Locate the cell with the specified text and output its [X, Y] center coordinate. 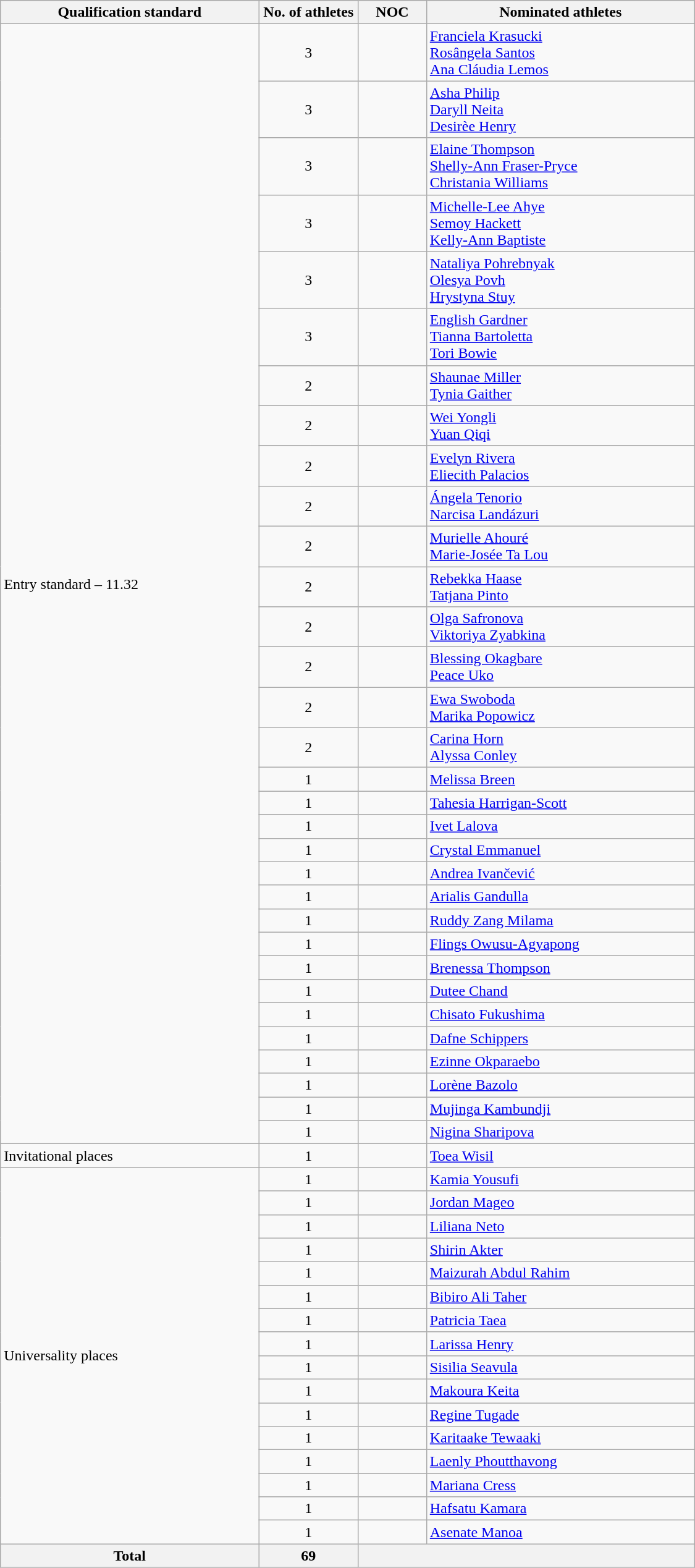
Brenessa Thompson [560, 967]
Nigina Sharipova [560, 1132]
Dutee Chand [560, 991]
Asha PhilipDaryll NeitaDesirèe Henry [560, 109]
Elaine ThompsonShelly-Ann Fraser-PryceChristania Williams [560, 166]
Kamia Yousufi [560, 1179]
Lorène Bazolo [560, 1085]
Murielle AhouréMarie-Josée Ta Lou [560, 546]
Larissa Henry [560, 1344]
Qualification standard [130, 12]
Hafsatu Kamara [560, 1509]
Universality places [130, 1356]
Ewa SwobodaMarika Popowicz [560, 707]
English GardnerTianna BartolettaTori Bowie [560, 337]
Makoura Keita [560, 1391]
Mujinga Kambundji [560, 1109]
NOC [392, 12]
Flings Owusu-Agyapong [560, 944]
Carina HornAlyssa Conley [560, 748]
Andrea Ivančević [560, 873]
Blessing OkagbarePeace Uko [560, 667]
Franciela KrasuckiRosângela SantosAna Cláudia Lemos [560, 53]
Shaunae MillerTynia Gaither [560, 386]
Ivet Lalova [560, 826]
Ruddy Zang Milama [560, 920]
Michelle-Lee AhyeSemoy HackettKelly-Ann Baptiste [560, 223]
Invitational places [130, 1156]
Crystal Emmanuel [560, 850]
Laenly Phoutthavong [560, 1462]
Shirin Akter [560, 1250]
Arialis Gandulla [560, 897]
Regine Tugade [560, 1415]
Entry standard – 11.32 [130, 584]
Ángela TenorioNarcisa Landázuri [560, 506]
Nominated athletes [560, 12]
Mariana Cress [560, 1485]
Karitaake Tewaaki [560, 1438]
Nataliya PohrebnyakOlesya PovhHrystyna Stuy [560, 280]
Toea Wisil [560, 1156]
No. of athletes [309, 12]
Chisato Fukushima [560, 1014]
Tahesia Harrigan-Scott [560, 803]
Maizurah Abdul Rahim [560, 1273]
Ezinne Okparaebo [560, 1062]
Bibiro Ali Taher [560, 1297]
Melissa Breen [560, 779]
Sisilia Seavula [560, 1367]
Evelyn RiveraEliecith Palacios [560, 466]
Patricia Taea [560, 1320]
Liliana Neto [560, 1226]
69 [309, 1556]
Total [130, 1556]
Rebekka HaaseTatjana Pinto [560, 586]
Jordan Mageo [560, 1203]
Dafne Schippers [560, 1038]
Olga SafronovaViktoriya Zyabkina [560, 627]
Asenate Manoa [560, 1532]
Wei YongliYuan Qiqi [560, 425]
